From the cell containing the given text, extract its center point as (x, y) coordinate. 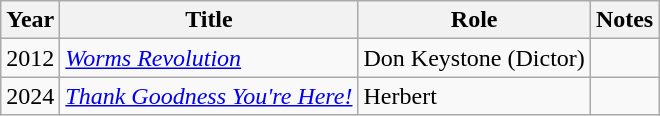
2024 (30, 96)
Year (30, 20)
Don Keystone (Dictor) (474, 58)
Role (474, 20)
Worms Revolution (209, 58)
Notes (624, 20)
Thank Goodness You're Here! (209, 96)
2012 (30, 58)
Title (209, 20)
Herbert (474, 96)
